Provide the [x, y] coordinate of the cell's center where the given text is located.  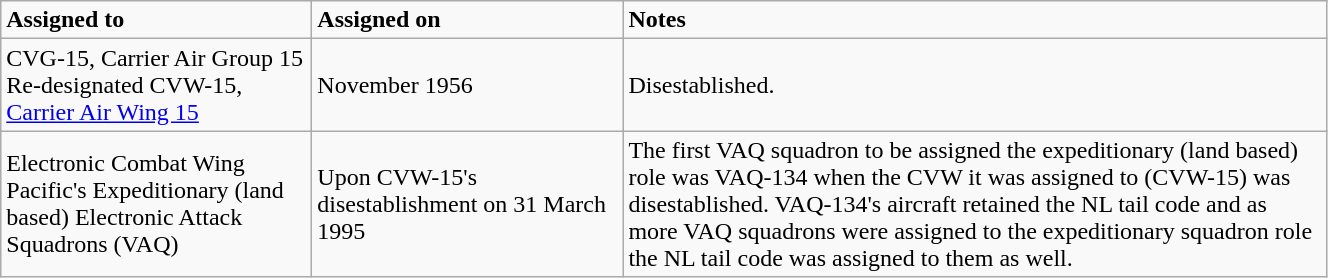
November 1956 [468, 85]
CVG-15, Carrier Air Group 15Re-designated CVW-15, Carrier Air Wing 15 [156, 85]
Assigned to [156, 20]
Electronic Combat Wing Pacific's Expeditionary (land based) Electronic Attack Squadrons (VAQ) [156, 204]
Notes [975, 20]
Upon CVW-15's disestablishment on 31 March 1995 [468, 204]
Assigned on [468, 20]
Disestablished. [975, 85]
